Determine the (x, y) coordinate at the center of the cell enclosing the given text.  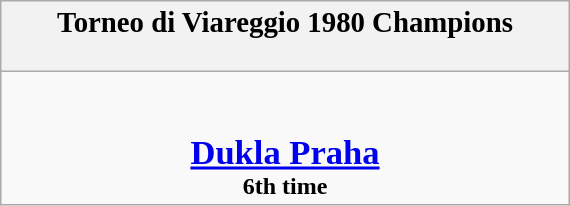
Dukla Praha6th time (284, 138)
Torneo di Viareggio 1980 Champions (284, 36)
